Extract the (x, y) coordinate from the center of the cell holding the provided text.  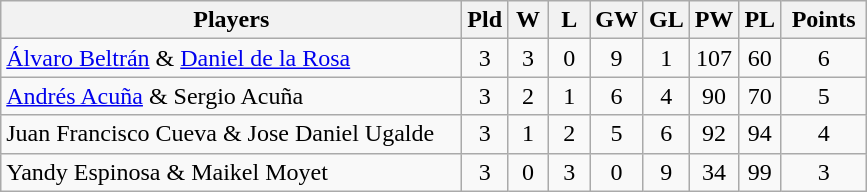
GL (666, 20)
PL (760, 20)
Pld (485, 20)
94 (760, 134)
92 (714, 134)
Players (232, 20)
Juan Francisco Cueva & Jose Daniel Ugalde (232, 134)
60 (760, 58)
90 (714, 96)
107 (714, 58)
PW (714, 20)
34 (714, 172)
GW (617, 20)
99 (760, 172)
Points (824, 20)
70 (760, 96)
Andrés Acuña & Sergio Acuña (232, 96)
W (528, 20)
Yandy Espinosa & Maikel Moyet (232, 172)
Álvaro Beltrán & Daniel de la Rosa (232, 58)
L (570, 20)
